Output the [X, Y] coordinate of the center of the cell containing the given text.  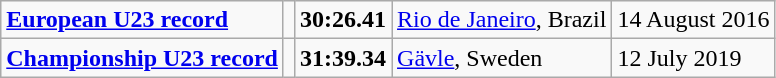
30:26.41 [342, 20]
Gävle, Sweden [502, 58]
31:39.34 [342, 58]
European U23 record [142, 20]
12 July 2019 [694, 58]
Rio de Janeiro, Brazil [502, 20]
14 August 2016 [694, 20]
Championship U23 record [142, 58]
